Return (X, Y) of the center of cell containing provided text 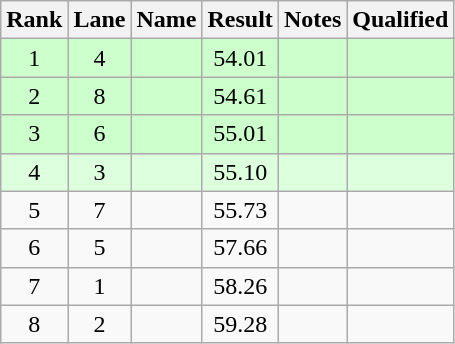
55.73 (240, 210)
54.61 (240, 96)
59.28 (240, 324)
Qualified (400, 20)
55.10 (240, 172)
Result (240, 20)
58.26 (240, 286)
Notes (312, 20)
Name (166, 20)
Lane (100, 20)
55.01 (240, 134)
Rank (34, 20)
54.01 (240, 58)
57.66 (240, 248)
